Capture the cell that displays the provided text and extract its (x, y) central coordinate. 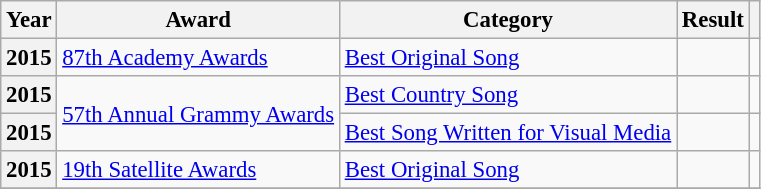
Best Country Song (508, 95)
87th Academy Awards (198, 58)
Result (714, 20)
Category (508, 20)
57th Annual Grammy Awards (198, 114)
19th Satellite Awards (198, 170)
Year (29, 20)
Best Song Written for Visual Media (508, 133)
Award (198, 20)
